Provide the [X, Y] coordinate of the cell's center where the given text is located.  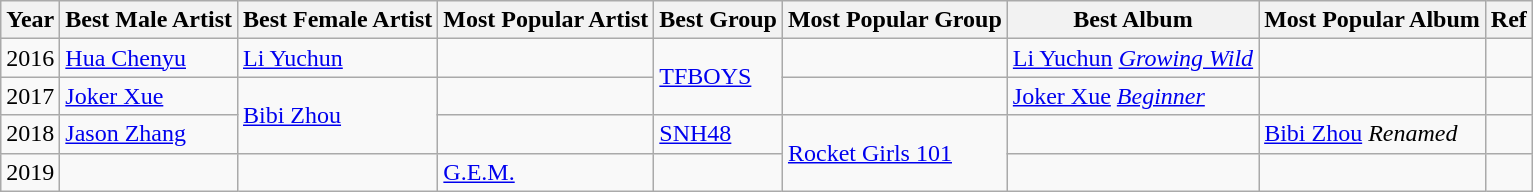
TFBOYS [718, 77]
2019 [30, 172]
Best Male Artist [149, 20]
Joker Xue Beginner [1132, 96]
2017 [30, 96]
Joker Xue [149, 96]
Best Album [1132, 20]
Most Popular Album [1372, 20]
Rocket Girls 101 [894, 153]
Ref [1508, 20]
Year [30, 20]
Best Group [718, 20]
2016 [30, 58]
Hua Chenyu [149, 58]
Jason Zhang [149, 134]
Most Popular Artist [546, 20]
Bibi Zhou [337, 115]
G.E.M. [546, 172]
2018 [30, 134]
Best Female Artist [337, 20]
Bibi Zhou Renamed [1372, 134]
Most Popular Group [894, 20]
Li Yuchun [337, 58]
Li Yuchun Growing Wild [1132, 58]
SNH48 [718, 134]
